Determine the (x, y) coordinate at the center of the cell enclosing the given text.  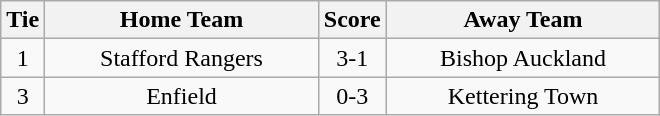
Kettering Town (523, 96)
Away Team (523, 20)
Score (352, 20)
Home Team (182, 20)
Stafford Rangers (182, 58)
0-3 (352, 96)
Bishop Auckland (523, 58)
3 (23, 96)
Enfield (182, 96)
3-1 (352, 58)
1 (23, 58)
Tie (23, 20)
